Capture the cell that displays the provided text and extract its [X, Y] central coordinate. 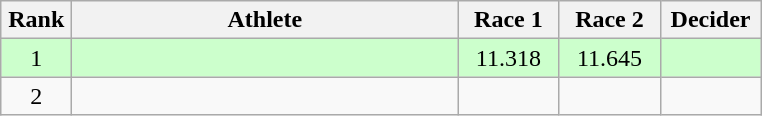
2 [36, 96]
Rank [36, 20]
1 [36, 58]
11.645 [610, 58]
Race 1 [508, 20]
Athlete [265, 20]
Race 2 [610, 20]
Decider [710, 20]
11.318 [508, 58]
